From the cell containing the given text, extract its center point as [x, y] coordinate. 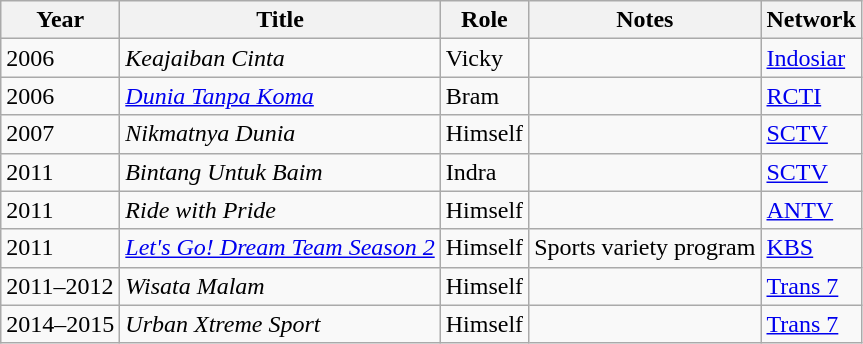
Notes [645, 20]
Dunia Tanpa Koma [280, 96]
Sports variety program [645, 248]
Nikmatnya Dunia [280, 134]
2014–2015 [60, 324]
Bintang Untuk Baim [280, 172]
Network [811, 20]
RCTI [811, 96]
2011–2012 [60, 286]
KBS [811, 248]
Indra [484, 172]
Wisata Malam [280, 286]
2007 [60, 134]
Let's Go! Dream Team Season 2 [280, 248]
Vicky [484, 58]
Bram [484, 96]
Year [60, 20]
Title [280, 20]
Indosiar [811, 58]
ANTV [811, 210]
Urban Xtreme Sport [280, 324]
Keajaiban Cinta [280, 58]
Ride with Pride [280, 210]
Role [484, 20]
